Pinpoint the cell where the given text exists, returning its [X, Y] midpoint coordinate. 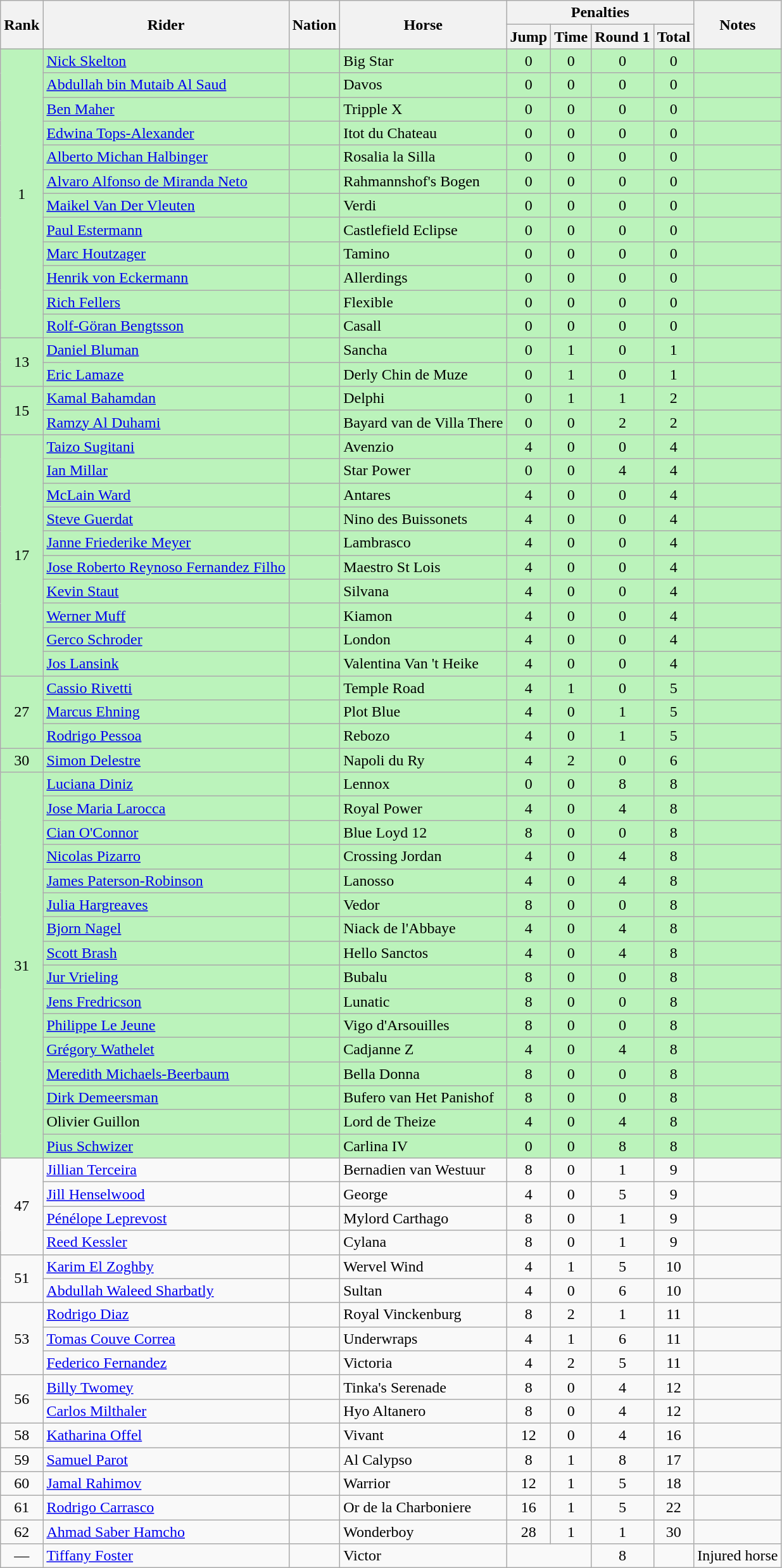
Rahmannshof's Bogen [423, 181]
Abdullah bin Mutaib Al Saud [166, 85]
McLain Ward [166, 495]
22 [674, 1508]
Sancha [423, 350]
Wervel Wind [423, 1266]
Warrior [423, 1484]
Nick Skelton [166, 61]
Bjorn Nagel [166, 929]
Edwina Tops-Alexander [166, 133]
Allerdings [423, 277]
Nino des Buissonets [423, 519]
Plot Blue [423, 712]
Verdi [423, 205]
31 [22, 966]
61 [22, 1508]
Davos [423, 85]
Tripple X [423, 109]
Rich Fellers [166, 302]
Niack de l'Abbaye [423, 929]
Bayard van de Villa There [423, 423]
Penalties [600, 13]
Simon Delestre [166, 760]
Itot du Chateau [423, 133]
Bella Donna [423, 1074]
Jump [529, 37]
Vigo d'Arsouilles [423, 1025]
Crossing Jordan [423, 857]
Luciana Diniz [166, 784]
Steve Guerdat [166, 519]
Carlos Milthaler [166, 1411]
Grégory Wathelet [166, 1049]
Tomas Couve Correa [166, 1339]
Avenzio [423, 447]
James Paterson-Robinson [166, 881]
Star Power [423, 471]
Big Star [423, 61]
28 [529, 1532]
Casall [423, 326]
Marcus Ehning [166, 712]
Rodrigo Diaz [166, 1315]
Valentina Van 't Heike [423, 663]
Pénélope Leprevost [166, 1218]
Kevin Staut [166, 591]
Silvana [423, 591]
Sultan [423, 1291]
27 [22, 711]
18 [674, 1484]
Cadjanne Z [423, 1049]
Hyo Altanero [423, 1411]
Karim El Zoghby [166, 1266]
Taizo Sugitani [166, 447]
Samuel Parot [166, 1459]
Napoli du Ry [423, 760]
Flexible [423, 302]
George [423, 1194]
Cian O'Connor [166, 832]
Federico Fernandez [166, 1363]
Tamino [423, 253]
Dirk Demeersman [166, 1098]
Vedor [423, 905]
Nicolas Pizarro [166, 857]
Rider [166, 25]
Abdullah Waleed Sharbatly [166, 1291]
Billy Twomey [166, 1387]
Paul Estermann [166, 229]
Blue Loyd 12 [423, 832]
Temple Road [423, 687]
59 [22, 1459]
Rodrigo Pessoa [166, 736]
Round 1 [622, 37]
Jose Maria Larocca [166, 808]
Scott Brash [166, 953]
Al Calypso [423, 1459]
Daniel Bluman [166, 350]
London [423, 639]
Bernadien van Westuur [423, 1170]
Royal Vinckenburg [423, 1315]
Rosalia la Silla [423, 157]
Jill Henselwood [166, 1194]
51 [22, 1278]
Werner Muff [166, 615]
15 [22, 411]
Hello Sanctos [423, 953]
Wonderboy [423, 1532]
Lennox [423, 784]
Victoria [423, 1363]
Lord de Theize [423, 1122]
Delphi [423, 398]
Eric Lamaze [166, 374]
Victor [423, 1556]
Reed Kessler [166, 1242]
Maestro St Lois [423, 567]
Ben Maher [166, 109]
58 [22, 1435]
Jamal Rahimov [166, 1484]
Katharina Offel [166, 1435]
Rolf-Göran Bengtsson [166, 326]
Rebozo [423, 736]
Ahmad Saber Hamcho [166, 1532]
53 [22, 1339]
Ian Millar [166, 471]
Jur Vrieling [166, 977]
62 [22, 1532]
Gerco Schroder [166, 639]
Lambrasco [423, 543]
Lunatic [423, 1001]
Carlina IV [423, 1146]
Meredith Michaels-Beerbaum [166, 1074]
Vivant [423, 1435]
Marc Houtzager [166, 253]
Mylord Carthago [423, 1218]
Underwraps [423, 1339]
Jose Roberto Reynoso Fernandez Filho [166, 567]
Time [571, 37]
Cassio Rivetti [166, 687]
Derly Chin de Muze [423, 374]
Antares [423, 495]
Total [674, 37]
Jens Fredricson [166, 1001]
Lanosso [423, 881]
Jos Lansink [166, 663]
Royal Power [423, 808]
Alvaro Alfonso de Miranda Neto [166, 181]
Pius Schwizer [166, 1146]
Kamal Bahamdan [166, 398]
Bubalu [423, 977]
Henrik von Eckermann [166, 277]
Horse [423, 25]
Notes [738, 25]
Or de la Charboniere [423, 1508]
13 [22, 362]
Tinka's Serenade [423, 1387]
Olivier Guillon [166, 1122]
Rodrigo Carrasco [166, 1508]
Bufero van Het Panishof [423, 1098]
Cylana [423, 1242]
Philippe Le Jeune [166, 1025]
— [22, 1556]
Maikel Van Der Vleuten [166, 205]
Kiamon [423, 615]
Alberto Michan Halbinger [166, 157]
Injured horse [738, 1556]
Jillian Terceira [166, 1170]
Castlefield Eclipse [423, 229]
60 [22, 1484]
56 [22, 1399]
Nation [314, 25]
Julia Hargreaves [166, 905]
Rank [22, 25]
Tiffany Foster [166, 1556]
Janne Friederike Meyer [166, 543]
47 [22, 1206]
Ramzy Al Duhami [166, 423]
